For the text-containing cell, return its midpoint in (x, y) coordinate format. 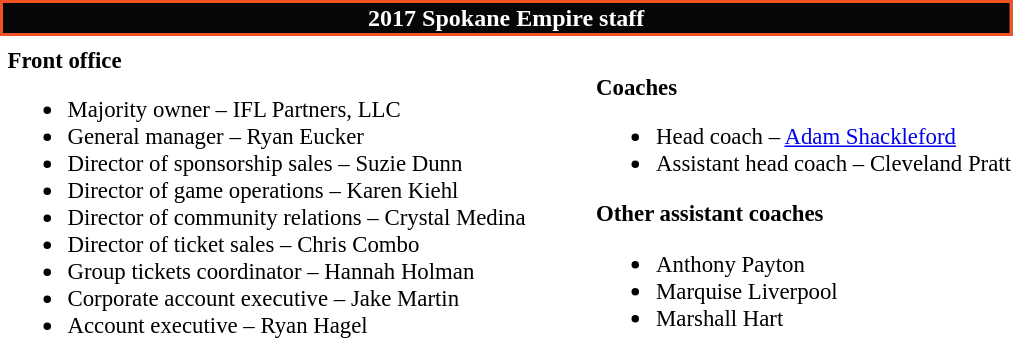
2017 Spokane Empire staff (506, 18)
